Determine the (x, y) coordinate at the center of the cell enclosing the given text.  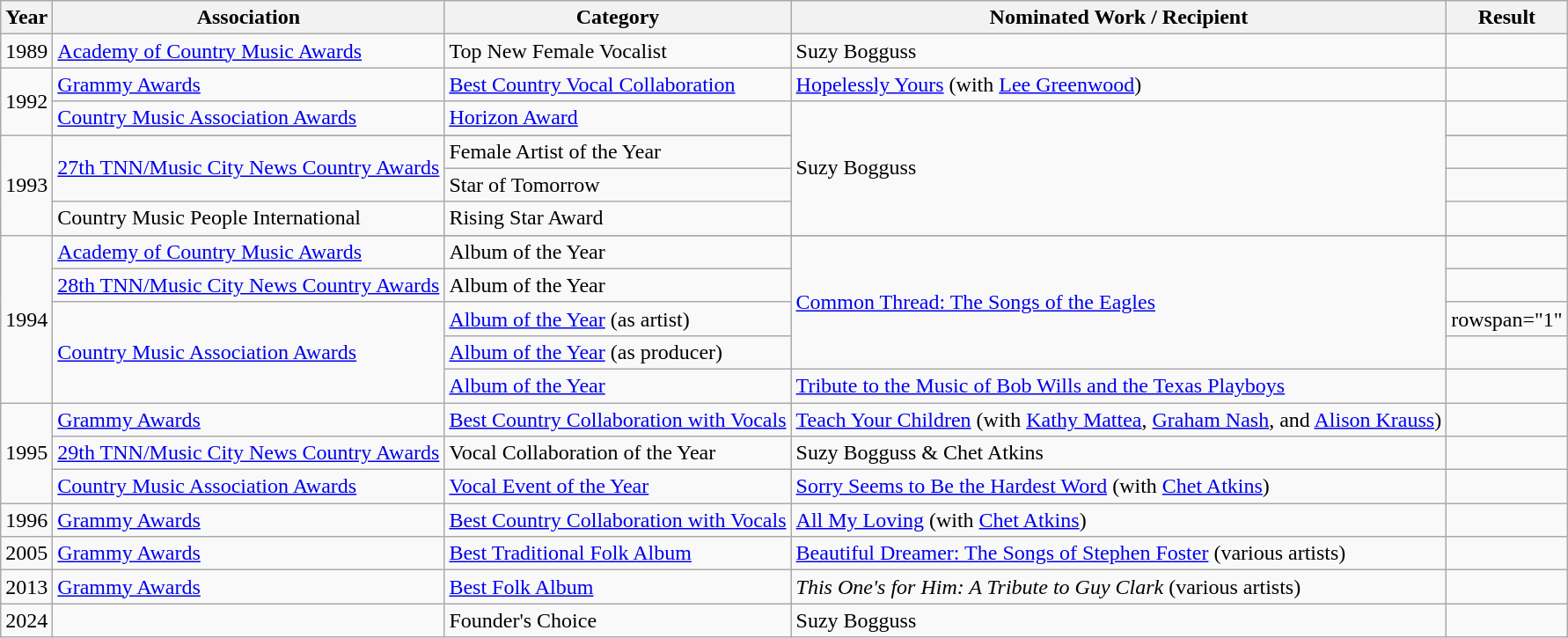
Common Thread: The Songs of the Eagles (1119, 302)
Album of the Year (as artist) (618, 319)
Country Music People International (248, 218)
rowspan="1" (1507, 319)
Nominated Work / Recipient (1119, 18)
Best Traditional Folk Album (618, 554)
2005 (26, 554)
2024 (26, 620)
Teach Your Children (with Kathy Mattea, Graham Nash, and Alison Krauss) (1119, 420)
Association (248, 18)
Rising Star Award (618, 218)
1996 (26, 520)
28th TNN/Music City News Country Awards (248, 285)
Suzy Bogguss & Chet Atkins (1119, 453)
This One's for Him: A Tribute to Guy Clark (various artists) (1119, 587)
1993 (26, 185)
Year (26, 18)
1989 (26, 51)
Best Country Vocal Collaboration (618, 84)
Horizon Award (618, 118)
Album of the Year (as producer) (618, 352)
Beautiful Dreamer: The Songs of Stephen Foster (various artists) (1119, 554)
Hopelessly Yours (with Lee Greenwood) (1119, 84)
All My Loving (with Chet Atkins) (1119, 520)
Category (618, 18)
1994 (26, 319)
1992 (26, 101)
27th TNN/Music City News Country Awards (248, 168)
Vocal Collaboration of the Year (618, 453)
Female Artist of the Year (618, 151)
2013 (26, 587)
Best Folk Album (618, 587)
Vocal Event of the Year (618, 487)
Founder's Choice (618, 620)
Sorry Seems to Be the Hardest Word (with Chet Atkins) (1119, 487)
Top New Female Vocalist (618, 51)
Tribute to the Music of Bob Wills and the Texas Playboys (1119, 385)
29th TNN/Music City News Country Awards (248, 453)
Result (1507, 18)
1995 (26, 453)
Star of Tomorrow (618, 185)
